Detect which cell encompasses the target text, then output its [x, y] center coordinate. 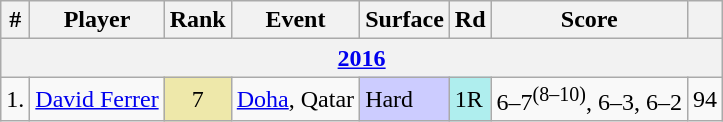
1R [470, 100]
Rank [198, 20]
Score [589, 20]
Rd [470, 20]
Doha, Qatar [295, 100]
1. [16, 100]
Surface [405, 20]
94 [704, 100]
Player [97, 20]
2016 [362, 58]
7 [198, 100]
Event [295, 20]
# [16, 20]
6–7(8–10), 6–3, 6–2 [589, 100]
David Ferrer [97, 100]
Hard [405, 100]
